Return the [x, y] coordinate for the center point of the cell that contains the specified text.  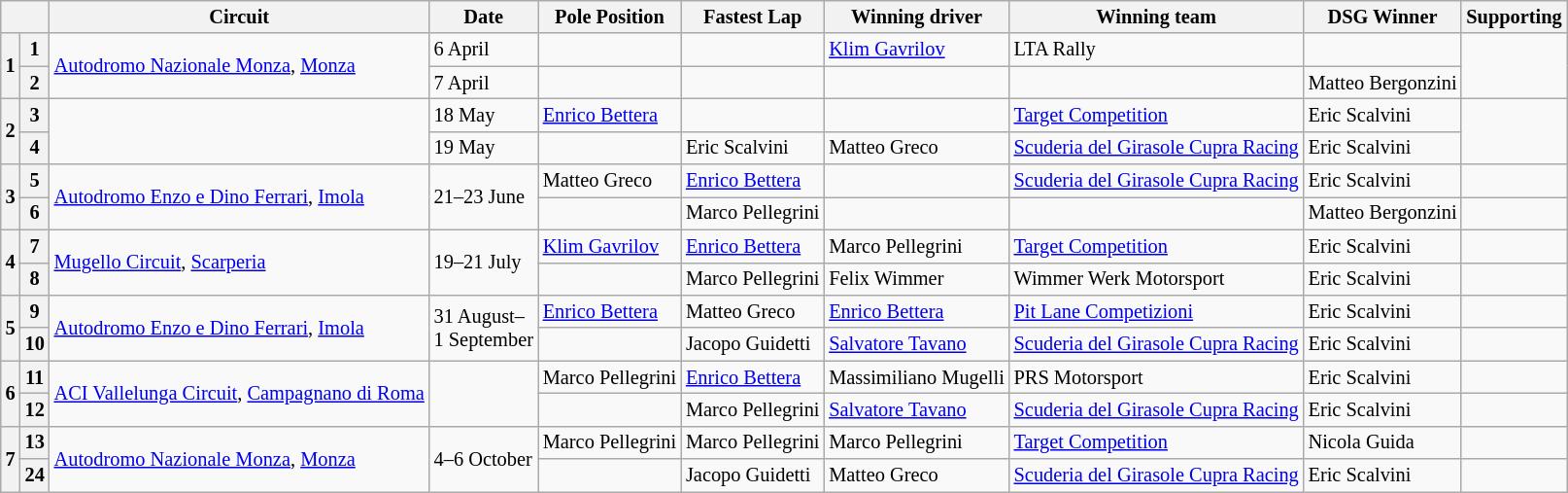
DSG Winner [1383, 17]
10 [35, 344]
Nicola Guida [1383, 442]
19 May [484, 148]
Felix Wimmer [916, 279]
PRS Motorsport [1156, 377]
Circuit [239, 17]
Massimiliano Mugelli [916, 377]
Mugello Circuit, Scarperia [239, 263]
9 [35, 311]
8 [35, 279]
13 [35, 442]
7 April [484, 83]
ACI Vallelunga Circuit, Campagnano di Roma [239, 393]
LTA Rally [1156, 50]
11 [35, 377]
6 April [484, 50]
Supporting [1514, 17]
21–23 June [484, 196]
4–6 October [484, 459]
Winning driver [916, 17]
Winning team [1156, 17]
12 [35, 409]
Pit Lane Competizioni [1156, 311]
Date [484, 17]
Fastest Lap [752, 17]
Wimmer Werk Motorsport [1156, 279]
19–21 July [484, 263]
24 [35, 475]
18 May [484, 115]
Pole Position [610, 17]
31 August–1 September [484, 327]
